Capture the cell that displays the provided text and extract its (X, Y) central coordinate. 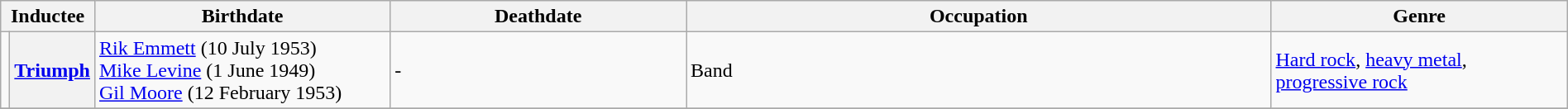
Band (979, 70)
Occupation (979, 17)
Deathdate (538, 17)
Genre (1419, 17)
Birthdate (241, 17)
Hard rock, heavy metal, progressive rock (1419, 70)
Inductee (48, 17)
- (538, 70)
Rik Emmett (10 July 1953) Mike Levine (1 June 1949) Gil Moore (12 February 1953) (241, 70)
Triumph (53, 70)
